Pinpoint the cell where the given text exists, returning its (x, y) midpoint coordinate. 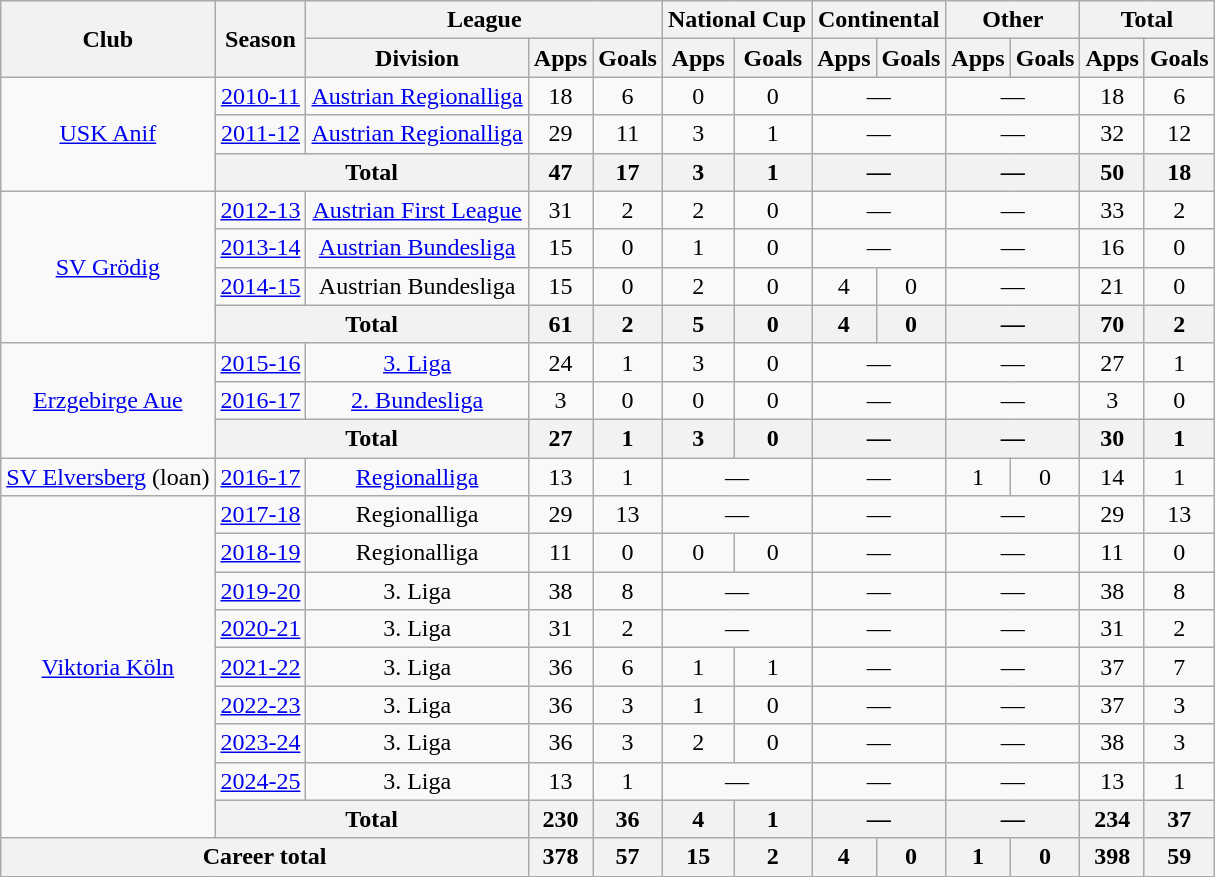
14 (1112, 477)
Club (108, 39)
National Cup (736, 20)
230 (560, 819)
70 (1112, 324)
33 (1112, 210)
Erzgebirge Aue (108, 400)
2. Bundesliga (417, 400)
SV Elversberg (loan) (108, 477)
2020-21 (260, 629)
Continental (879, 20)
50 (1112, 172)
7 (1179, 667)
2017-18 (260, 515)
2024-25 (260, 781)
Season (260, 39)
47 (560, 172)
2022-23 (260, 705)
2010-11 (260, 96)
59 (1179, 857)
Austrian First League (417, 210)
61 (560, 324)
2021-22 (260, 667)
24 (560, 362)
2014-15 (260, 286)
16 (1112, 248)
USK Anif (108, 134)
21 (1112, 286)
2011-12 (260, 134)
2013-14 (260, 248)
Viktoria Köln (108, 668)
SV Grödig (108, 267)
32 (1112, 134)
Career total (265, 857)
12 (1179, 134)
2023-24 (260, 743)
Division (417, 58)
234 (1112, 819)
2015-16 (260, 362)
2012-13 (260, 210)
2019-20 (260, 591)
League (484, 20)
57 (628, 857)
398 (1112, 857)
378 (560, 857)
Other (1013, 20)
2018-19 (260, 553)
30 (1112, 438)
17 (628, 172)
5 (698, 324)
